From the cell containing the given text, extract its center point as [x, y] coordinate. 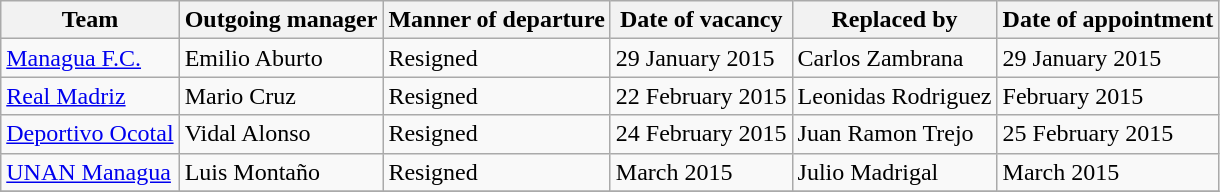
Manner of departure [496, 20]
Date of vacancy [701, 20]
22 February 2015 [701, 96]
Team [90, 20]
Vidal Alonso [281, 134]
24 February 2015 [701, 134]
Outgoing manager [281, 20]
UNAN Managua [90, 172]
Mario Cruz [281, 96]
Julio Madrigal [894, 172]
Real Madriz [90, 96]
Deportivo Ocotal [90, 134]
Juan Ramon Trejo [894, 134]
February 2015 [1108, 96]
Carlos Zambrana [894, 58]
25 February 2015 [1108, 134]
Leonidas Rodriguez [894, 96]
Emilio Aburto [281, 58]
Replaced by [894, 20]
Date of appointment [1108, 20]
Luis Montaño [281, 172]
Managua F.C. [90, 58]
